Find where the given text appears and provide that cell's center as (X, Y) coordinate. 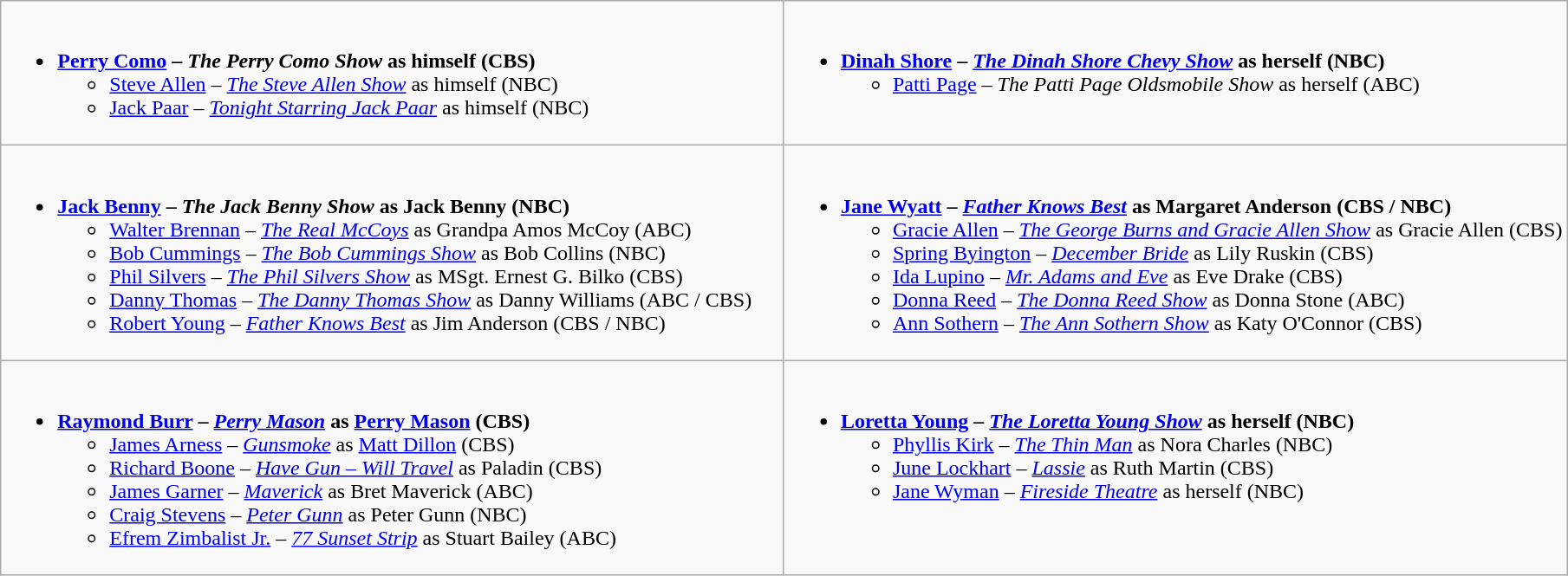
Dinah Shore – The Dinah Shore Chevy Show as herself (NBC)Patti Page – The Patti Page Oldsmobile Show as herself (ABC) (1175, 73)
